Output the (X, Y) coordinate of the center of the cell containing the given text.  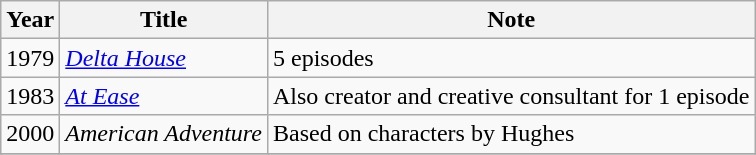
At Ease (164, 96)
1979 (30, 58)
5 episodes (511, 58)
Based on characters by Hughes (511, 134)
2000 (30, 134)
Note (511, 20)
Delta House (164, 58)
Title (164, 20)
Also creator and creative consultant for 1 episode (511, 96)
1983 (30, 96)
American Adventure (164, 134)
Year (30, 20)
